Find where the given text appears and provide that cell's center as [x, y] coordinate. 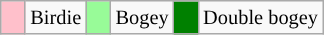
Bogey [142, 17]
Double bogey [260, 17]
Birdie [56, 17]
